Pinpoint the cell where the given text exists, returning its (x, y) midpoint coordinate. 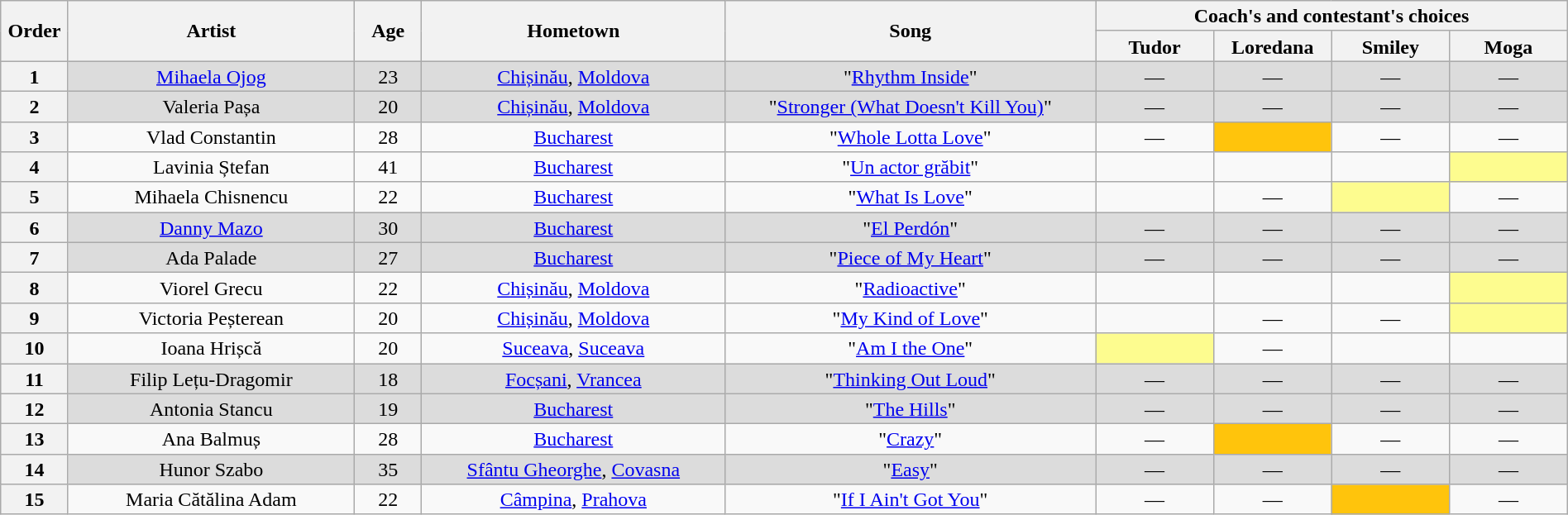
Danny Mazo (211, 228)
Artist (211, 31)
Vlad Constantin (211, 137)
Ioana Hrișcă (211, 349)
"If I Ain't Got You" (911, 499)
4 (35, 167)
7 (35, 258)
12 (35, 408)
"Piece of My Heart" (911, 258)
"Un actor grăbit" (911, 167)
"Whole Lotta Love" (911, 137)
Victoria Peșterean (211, 317)
19 (389, 408)
"Crazy" (911, 440)
Age (389, 31)
Hunor Szabo (211, 470)
Sfântu Gheorghe, Covasna (574, 470)
2 (35, 106)
30 (389, 228)
8 (35, 288)
"The Hills" (911, 408)
3 (35, 137)
27 (389, 258)
"My Kind of Love" (911, 317)
Focșani, Vrancea (574, 379)
"Stronger (What Doesn't Kill You)" (911, 106)
Order (35, 31)
Mihaela Ojog (211, 76)
23 (389, 76)
Loredana (1272, 46)
14 (35, 470)
Moga (1508, 46)
Maria Cătălina Adam (211, 499)
Valeria Pașa (211, 106)
Song (911, 31)
Smiley (1391, 46)
Lavinia Ștefan (211, 167)
"Thinking Out Loud" (911, 379)
"Am I the One" (911, 349)
Antonia Stancu (211, 408)
41 (389, 167)
35 (389, 470)
1 (35, 76)
18 (389, 379)
Mihaela Chisnencu (211, 197)
9 (35, 317)
15 (35, 499)
"Easy" (911, 470)
"Rhythm Inside" (911, 76)
Viorel Grecu (211, 288)
13 (35, 440)
"El Perdón" (911, 228)
5 (35, 197)
Hometown (574, 31)
Coach's and contestant's choices (1331, 17)
6 (35, 228)
Câmpina, Prahova (574, 499)
Ana Balmuș (211, 440)
11 (35, 379)
Filip Lețu-Dragomir (211, 379)
Suceava, Suceava (574, 349)
Ada Palade (211, 258)
10 (35, 349)
"Radioactive" (911, 288)
"What Is Love" (911, 197)
Tudor (1154, 46)
